Locate the cell with the specified text and output its (X, Y) center coordinate. 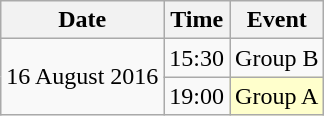
Group B (277, 58)
Time (197, 20)
Group A (277, 96)
Date (82, 20)
16 August 2016 (82, 77)
15:30 (197, 58)
19:00 (197, 96)
Event (277, 20)
